Determine the (X, Y) coordinate at the center of the cell enclosing the given text.  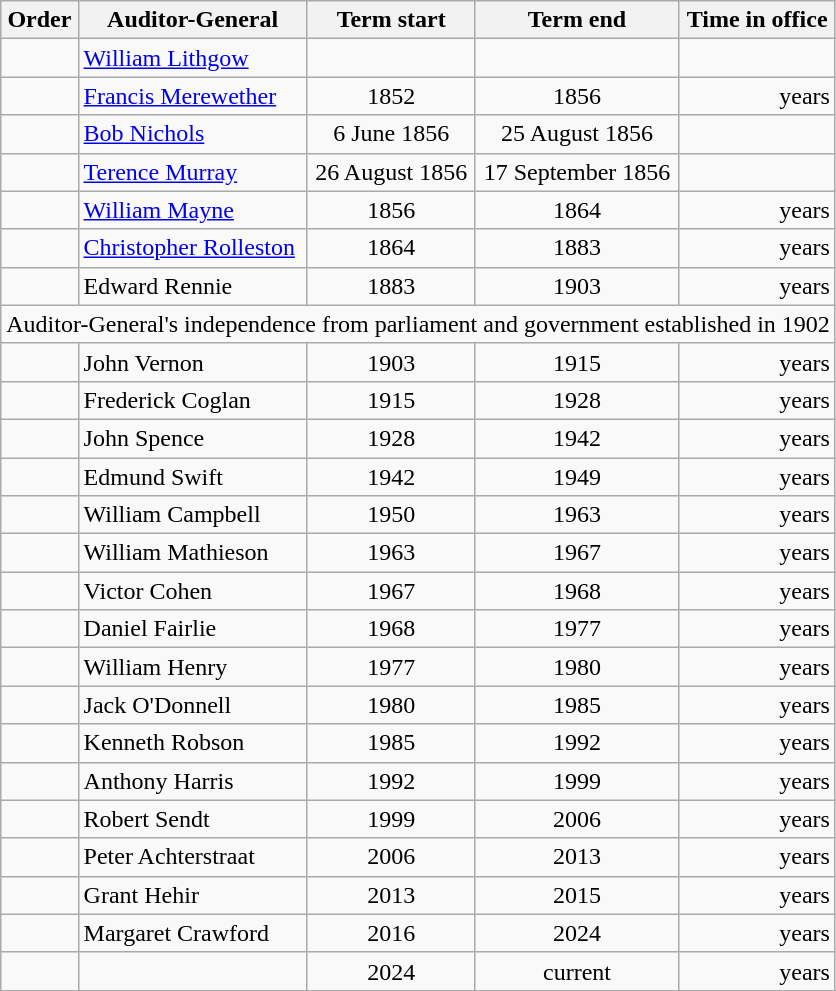
Margaret Crawford (192, 933)
William Mayne (192, 210)
1950 (391, 515)
Kenneth Robson (192, 743)
1949 (577, 477)
Time in office (758, 20)
Frederick Coglan (192, 400)
17 September 1856 (577, 172)
William Lithgow (192, 58)
Jack O'Donnell (192, 705)
6 June 1856 (391, 134)
Auditor-General's independence from parliament and government established in 1902 (418, 324)
Peter Achterstraat (192, 857)
current (577, 971)
Bob Nichols (192, 134)
Auditor-General (192, 20)
William Henry (192, 667)
Anthony Harris (192, 781)
Terence Murray (192, 172)
Victor Cohen (192, 591)
26 August 1856 (391, 172)
John Spence (192, 438)
Edward Rennie (192, 286)
John Vernon (192, 362)
Francis Merewether (192, 96)
Christopher Rolleston (192, 248)
25 August 1856 (577, 134)
Term start (391, 20)
Order (40, 20)
Robert Sendt (192, 819)
Daniel Fairlie (192, 629)
2016 (391, 933)
William Mathieson (192, 553)
2015 (577, 895)
Term end (577, 20)
William Campbell (192, 515)
Edmund Swift (192, 477)
1852 (391, 96)
Grant Hehir (192, 895)
